Pinpoint the cell where the given text exists, returning its (X, Y) midpoint coordinate. 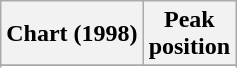
Peak position (189, 34)
Chart (1998) (72, 34)
